Search for the cell housing the specified text and yield its [x, y] center coordinate. 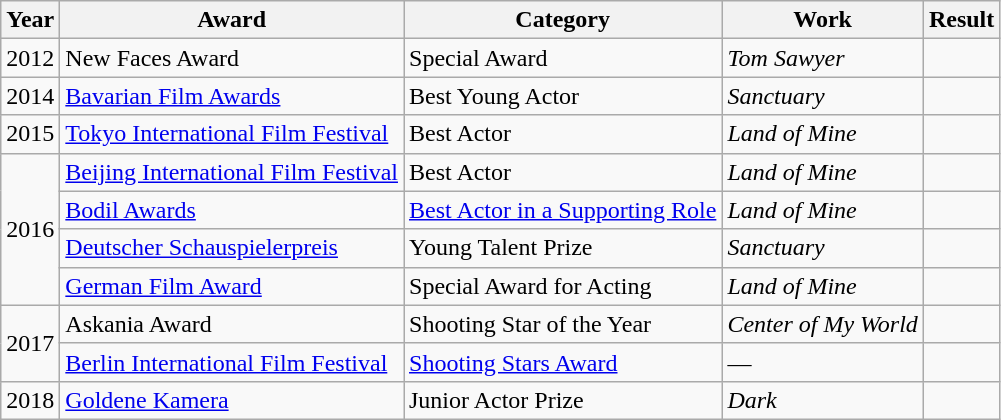
2015 [30, 134]
Bavarian Film Awards [232, 96]
Best Actor in a Supporting Role [563, 210]
Bodil Awards [232, 210]
Tom Sawyer [822, 58]
New Faces Award [232, 58]
Junior Actor Prize [563, 400]
Special Award for Acting [563, 286]
Dark [822, 400]
2018 [30, 400]
Shooting Star of the Year [563, 324]
Young Talent Prize [563, 248]
2017 [30, 343]
German Film Award [232, 286]
Beijing International Film Festival [232, 172]
Goldene Kamera [232, 400]
Tokyo International Film Festival [232, 134]
— [822, 362]
Berlin International Film Festival [232, 362]
Work [822, 20]
Award [232, 20]
Year [30, 20]
Special Award [563, 58]
Best Young Actor [563, 96]
Result [961, 20]
Center of My World [822, 324]
Category [563, 20]
Shooting Stars Award [563, 362]
2014 [30, 96]
Deutscher Schauspielerpreis [232, 248]
2016 [30, 229]
2012 [30, 58]
Askania Award [232, 324]
